Capture the cell that displays the provided text and extract its [x, y] central coordinate. 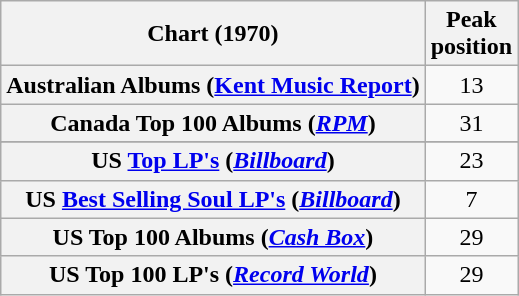
US Top 100 Albums (Cash Box) [213, 237]
Australian Albums (Kent Music Report) [213, 85]
7 [471, 199]
Chart (1970) [213, 34]
13 [471, 85]
US Top 100 LP's (Record World) [213, 275]
US Top LP's (Billboard) [213, 161]
US Best Selling Soul LP's (Billboard) [213, 199]
31 [471, 123]
Canada Top 100 Albums (RPM) [213, 123]
Peakposition [471, 34]
23 [471, 161]
